Capture the cell that displays the provided text and extract its [x, y] central coordinate. 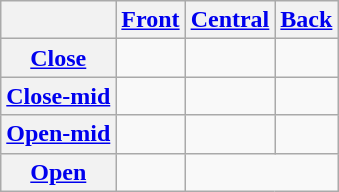
Front [150, 20]
Central [230, 20]
Open-mid [58, 134]
Close-mid [58, 96]
Open [58, 172]
Back [306, 20]
Close [58, 58]
